Provide the [X, Y] coordinate of the cell's center where the given text is located.  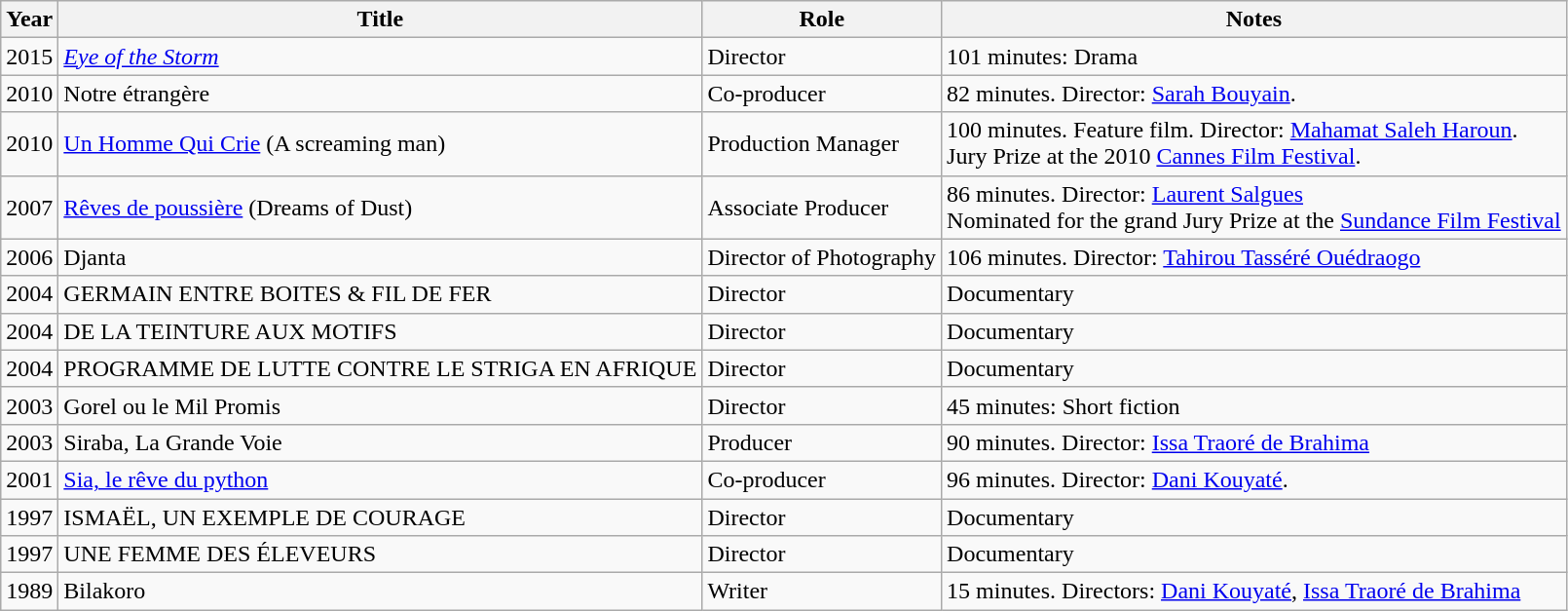
Writer [822, 592]
82 minutes. Director: Sarah Bouyain. [1254, 94]
101 minutes: Drama [1254, 57]
Rêves de poussière (Dreams of Dust) [380, 207]
2007 [29, 207]
ISMAËL, UN EXEMPLE DE COURAGE [380, 517]
Sia, le rêve du python [380, 479]
Notre étrangère [380, 94]
Role [822, 19]
Director of Photography [822, 257]
Year [29, 19]
Un Homme Qui Crie (A screaming man) [380, 144]
DE LA TEINTURE AUX MOTIFS [380, 331]
15 minutes. Directors: Dani Kouyaté, Issa Traoré de Brahima [1254, 592]
Bilakoro [380, 592]
PROGRAMME DE LUTTE CONTRE LE STRIGA EN AFRIQUE [380, 368]
96 minutes. Director: Dani Kouyaté. [1254, 479]
100 minutes. Feature film. Director: Mahamat Saleh Haroun. Jury Prize at the 2010 Cannes Film Festival. [1254, 144]
2001 [29, 479]
Siraba, La Grande Voie [380, 442]
UNE FEMME DES ÉLEVEURS [380, 554]
GERMAIN ENTRE BOITES & FIL DE FER [380, 294]
Producer [822, 442]
45 minutes: Short fiction [1254, 405]
86 minutes. Director: Laurent SalguesNominated for the grand Jury Prize at the Sundance Film Festival [1254, 207]
Title [380, 19]
2006 [29, 257]
Djanta [380, 257]
Notes [1254, 19]
106 minutes. Director: Tahirou Tasséré Ouédraogo [1254, 257]
Associate Producer [822, 207]
90 minutes. Director: Issa Traoré de Brahima [1254, 442]
2015 [29, 57]
Production Manager [822, 144]
Eye of the Storm [380, 57]
1989 [29, 592]
Gorel ou le Mil Promis [380, 405]
